Locate the cell with the specified text and output its [x, y] center coordinate. 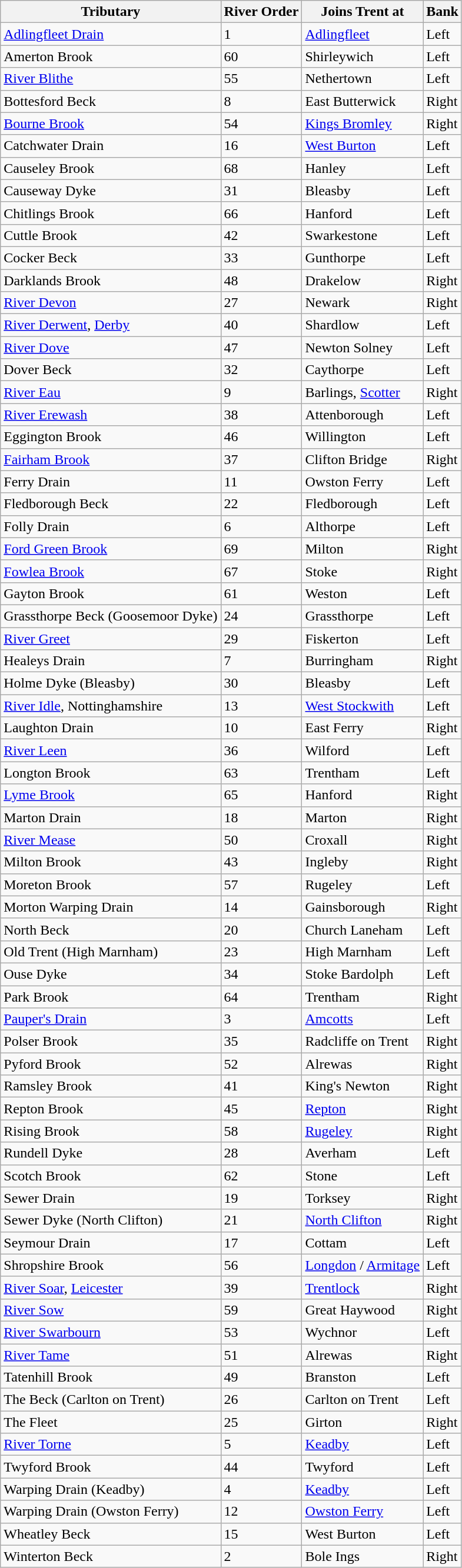
37 [261, 459]
58 [261, 1131]
Catchwater Drain [111, 146]
Averham [363, 1153]
24 [261, 616]
23 [261, 952]
Adlingfleet Drain [111, 34]
Pyford Brook [111, 1064]
49 [261, 1377]
Ferry Drain [111, 482]
Stoke [363, 571]
Polser Brook [111, 1042]
62 [261, 1176]
Darklands Brook [111, 281]
51 [261, 1355]
Adlingfleet [363, 34]
Weston [363, 593]
68 [261, 168]
29 [261, 638]
30 [261, 683]
Scotch Brook [111, 1176]
East Butterwick [363, 101]
Attenborough [363, 415]
Ouse Dyke [111, 974]
Holme Dyke (Bleasby) [111, 683]
9 [261, 392]
Twyford [363, 1467]
54 [261, 124]
River Blithe [111, 79]
67 [261, 571]
The Beck (Carlton on Trent) [111, 1400]
Swarkestone [363, 235]
27 [261, 303]
Lyme Brook [111, 795]
Causeley Brook [111, 168]
39 [261, 1287]
Warping Drain (Owston Ferry) [111, 1512]
41 [261, 1086]
Cocker Beck [111, 258]
River Derwent, Derby [111, 325]
Rising Brook [111, 1131]
8 [261, 101]
East Ferry [363, 728]
Grassthorpe Beck (Goosemoor Dyke) [111, 616]
Hanley [363, 168]
Torksey [363, 1198]
34 [261, 974]
Church Laneham [363, 929]
River Swarbourn [111, 1332]
River Eau [111, 392]
Newark [363, 303]
Causeway Dyke [111, 191]
26 [261, 1400]
Rundell Dyke [111, 1153]
River Mease [111, 840]
16 [261, 146]
Great Haywood [363, 1310]
Stone [363, 1176]
42 [261, 235]
Marton [363, 818]
1 [261, 34]
Wheatley Beck [111, 1534]
Fairham Brook [111, 459]
River Leen [111, 750]
17 [261, 1243]
River Torne [111, 1444]
Milton [363, 549]
43 [261, 862]
Chitlings Brook [111, 213]
Caythorpe [363, 370]
6 [261, 526]
2 [261, 1556]
The Fleet [111, 1422]
20 [261, 929]
Fowlea Brook [111, 571]
Wychnor [363, 1332]
45 [261, 1109]
Bottesford Beck [111, 101]
4 [261, 1489]
Winterton Beck [111, 1556]
31 [261, 191]
Ford Green Brook [111, 549]
Shropshire Brook [111, 1265]
15 [261, 1534]
River Order [261, 12]
Morton Warping Drain [111, 907]
44 [261, 1467]
38 [261, 415]
Girton [363, 1422]
35 [261, 1042]
Laughton Drain [111, 728]
Folly Drain [111, 526]
56 [261, 1265]
57 [261, 885]
Twyford Brook [111, 1467]
High Marnham [363, 952]
Shirleywich [363, 56]
Gayton Brook [111, 593]
Dover Beck [111, 370]
60 [261, 56]
Clifton Bridge [363, 459]
Bole Ings [363, 1556]
Tatenhill Brook [111, 1377]
River Tame [111, 1355]
Drakelow [363, 281]
River Erewash [111, 415]
Joins Trent at [363, 12]
Branston [363, 1377]
47 [261, 348]
Shardlow [363, 325]
18 [261, 818]
Stoke Bardolph [363, 974]
Cuttle Brook [111, 235]
Gainsborough [363, 907]
River Dove [111, 348]
Bank [443, 12]
Marton Drain [111, 818]
Wilford [363, 750]
Tributary [111, 12]
Seymour Drain [111, 1243]
River Sow [111, 1310]
46 [261, 437]
River Greet [111, 638]
3 [261, 1019]
64 [261, 997]
Gunthorpe [363, 258]
12 [261, 1512]
Moreton Brook [111, 885]
Pauper's Drain [111, 1019]
River Devon [111, 303]
Sewer Dyke (North Clifton) [111, 1220]
53 [261, 1332]
22 [261, 504]
13 [261, 706]
Amerton Brook [111, 56]
Longton Brook [111, 773]
North Beck [111, 929]
Newton Solney [363, 348]
West Stockwith [363, 706]
Warping Drain (Keadby) [111, 1489]
Longdon / Armitage [363, 1265]
Nethertown [363, 79]
Fledborough [363, 504]
Eggington Brook [111, 437]
Old Trent (High Marnham) [111, 952]
36 [261, 750]
Sewer Drain [111, 1198]
Radcliffe on Trent [363, 1042]
65 [261, 795]
25 [261, 1422]
Amcotts [363, 1019]
33 [261, 258]
River Soar, Leicester [111, 1287]
Ingleby [363, 862]
River Idle, Nottinghamshire [111, 706]
Repton [363, 1109]
Repton Brook [111, 1109]
66 [261, 213]
Fledborough Beck [111, 504]
50 [261, 840]
52 [261, 1064]
14 [261, 907]
63 [261, 773]
Kings Bromley [363, 124]
Croxall [363, 840]
32 [261, 370]
Park Brook [111, 997]
Milton Brook [111, 862]
21 [261, 1220]
10 [261, 728]
Healeys Drain [111, 661]
40 [261, 325]
Ramsley Brook [111, 1086]
Trentlock [363, 1287]
Grassthorpe [363, 616]
7 [261, 661]
King's Newton [363, 1086]
Barlings, Scotter [363, 392]
North Clifton [363, 1220]
5 [261, 1444]
Fiskerton [363, 638]
Cottam [363, 1243]
Burringham [363, 661]
Bourne Brook [111, 124]
55 [261, 79]
48 [261, 281]
69 [261, 549]
59 [261, 1310]
61 [261, 593]
Willington [363, 437]
Carlton on Trent [363, 1400]
11 [261, 482]
28 [261, 1153]
19 [261, 1198]
Althorpe [363, 526]
